Return (X, Y) of the center of cell containing provided text 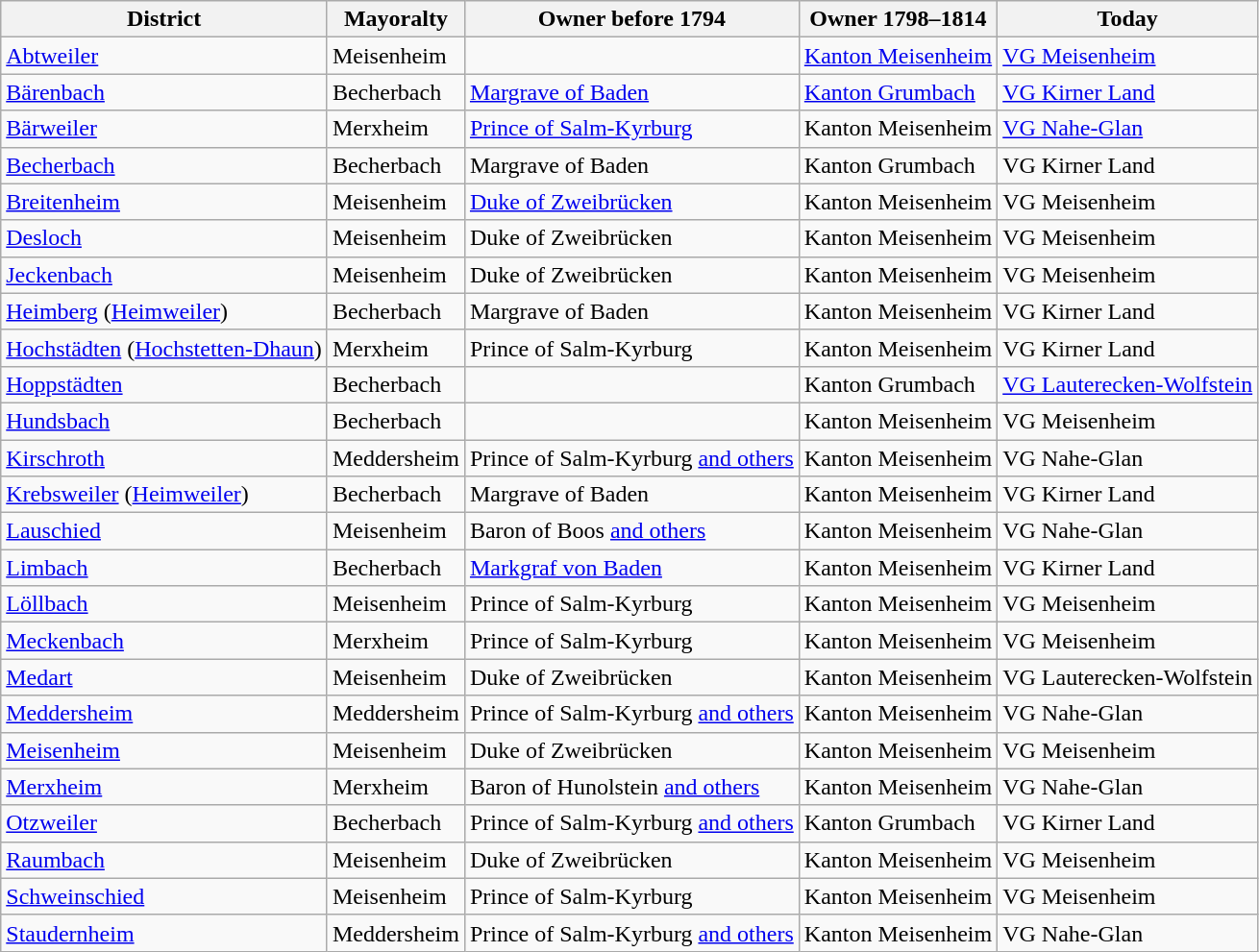
Hochstädten (Hochstetten-Dhaun) (164, 348)
Today (1128, 19)
Owner 1798–1814 (898, 19)
Jeckenbach (164, 275)
Otzweiler (164, 823)
Bärenbach (164, 92)
Meckenbach (164, 641)
Kirschroth (164, 458)
Desloch (164, 238)
Raumbach (164, 860)
Löllbach (164, 604)
Mayoralty (396, 19)
Owner before 1794 (631, 19)
Baron of Hunolstein and others (631, 787)
Medart (164, 677)
Bärweiler (164, 129)
Baron of Boos and others (631, 531)
Hoppstädten (164, 384)
District (164, 19)
Lauschied (164, 531)
Limbach (164, 568)
Krebsweiler (Heimweiler) (164, 495)
Schweinschied (164, 896)
Markgraf von Baden (631, 568)
Abtweiler (164, 56)
Heimberg (Heimweiler) (164, 311)
Breitenheim (164, 202)
Hundsbach (164, 421)
Staudernheim (164, 933)
